Output the (X, Y) coordinate of the center of the cell containing the given text.  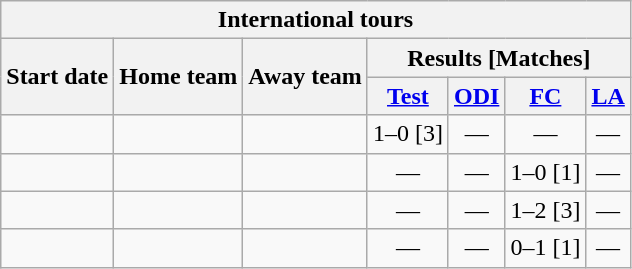
FC (546, 96)
0–1 [1] (546, 248)
Away team (306, 77)
International tours (316, 20)
Results [Matches] (498, 58)
1–0 [3] (408, 134)
Start date (58, 77)
LA (608, 96)
1–2 [3] (546, 210)
Home team (178, 77)
1–0 [1] (546, 172)
Test (408, 96)
ODI (476, 96)
